Provide the (X, Y) coordinate of the cell's center where the given text is located.  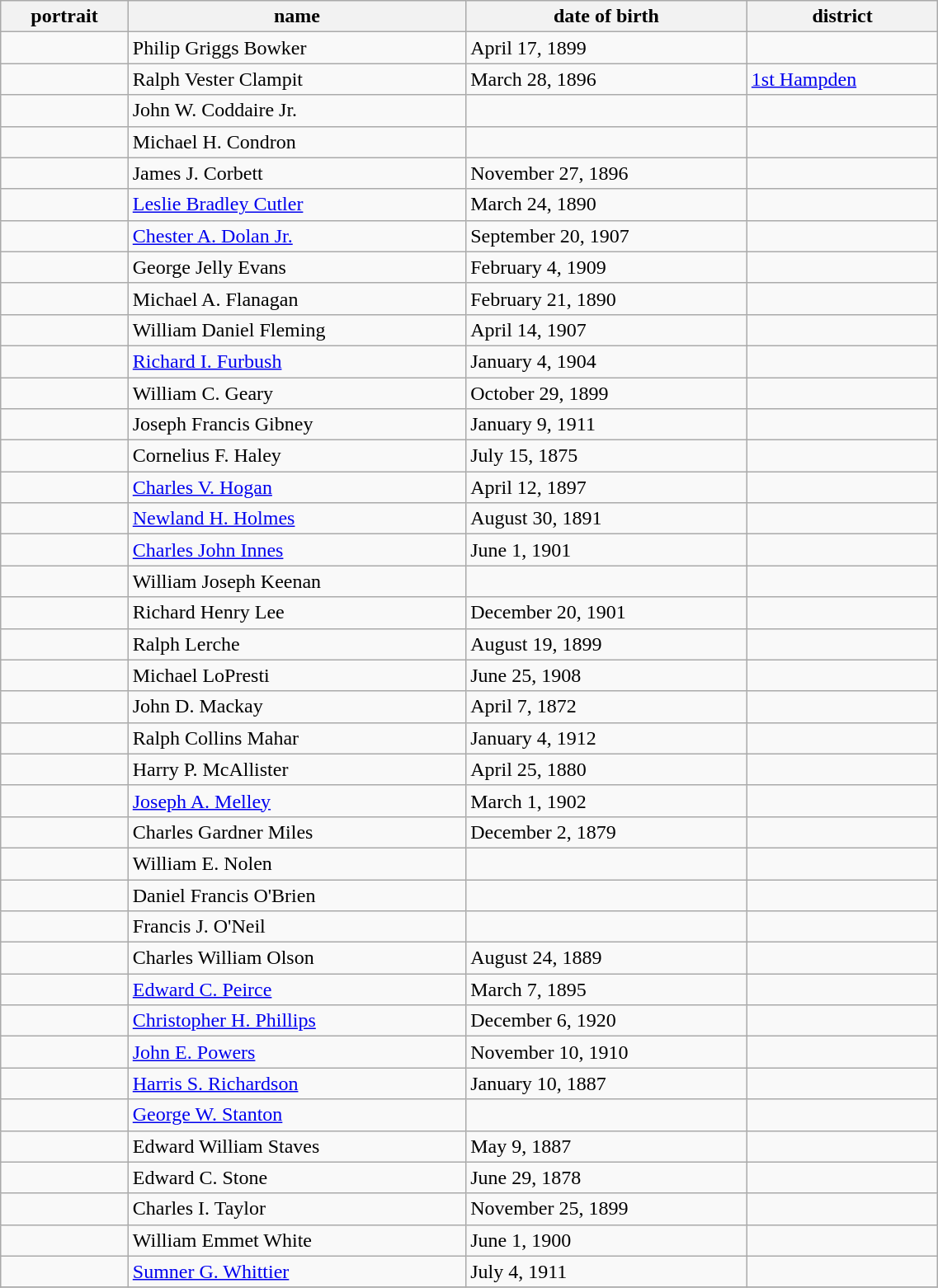
Ralph Vester Clampit (297, 79)
Leslie Bradley Cutler (297, 204)
Newland H. Holmes (297, 519)
William C. Geary (297, 393)
Charles John Innes (297, 550)
April 25, 1880 (607, 769)
Ralph Collins Mahar (297, 738)
Charles I. Taylor (297, 1209)
George Jelly Evans (297, 267)
March 7, 1895 (607, 990)
John E. Powers (297, 1052)
Ralph Lerche (297, 644)
Edward William Staves (297, 1146)
January 10, 1887 (607, 1084)
June 25, 1908 (607, 675)
portrait (64, 16)
August 24, 1889 (607, 958)
May 9, 1887 (607, 1146)
Charles Gardner Miles (297, 832)
January 4, 1912 (607, 738)
Charles V. Hogan (297, 487)
Harris S. Richardson (297, 1084)
December 6, 1920 (607, 1021)
William Emmet White (297, 1240)
December 20, 1901 (607, 613)
Richard I. Furbush (297, 361)
November 27, 1896 (607, 173)
April 12, 1897 (607, 487)
Daniel Francis O'Brien (297, 895)
April 17, 1899 (607, 48)
James J. Corbett (297, 173)
Philip Griggs Bowker (297, 48)
Francis J. O'Neil (297, 927)
November 25, 1899 (607, 1209)
Michael A. Flanagan (297, 298)
William Daniel Fleming (297, 330)
September 20, 1907 (607, 236)
October 29, 1899 (607, 393)
Sumner G. Whittier (297, 1272)
Christopher H. Phillips (297, 1021)
February 4, 1909 (607, 267)
January 4, 1904 (607, 361)
April 7, 1872 (607, 707)
August 19, 1899 (607, 644)
December 2, 1879 (607, 832)
Edward C. Stone (297, 1178)
Harry P. McAllister (297, 769)
John D. Mackay (297, 707)
1st Hampden (842, 79)
March 28, 1896 (607, 79)
August 30, 1891 (607, 519)
district (842, 16)
Michael H. Condron (297, 142)
William E. Nolen (297, 863)
Cornelius F. Haley (297, 456)
March 1, 1902 (607, 801)
March 24, 1890 (607, 204)
July 4, 1911 (607, 1272)
Michael LoPresti (297, 675)
Joseph A. Melley (297, 801)
April 14, 1907 (607, 330)
Chester A. Dolan Jr. (297, 236)
Joseph Francis Gibney (297, 425)
July 15, 1875 (607, 456)
William Joseph Keenan (297, 581)
Charles William Olson (297, 958)
Richard Henry Lee (297, 613)
name (297, 16)
November 10, 1910 (607, 1052)
January 9, 1911 (607, 425)
John W. Coddaire Jr. (297, 110)
June 1, 1901 (607, 550)
date of birth (607, 16)
George W. Stanton (297, 1115)
June 29, 1878 (607, 1178)
Edward C. Peirce (297, 990)
June 1, 1900 (607, 1240)
February 21, 1890 (607, 298)
